Pinpoint the cell where the given text exists, returning its (x, y) midpoint coordinate. 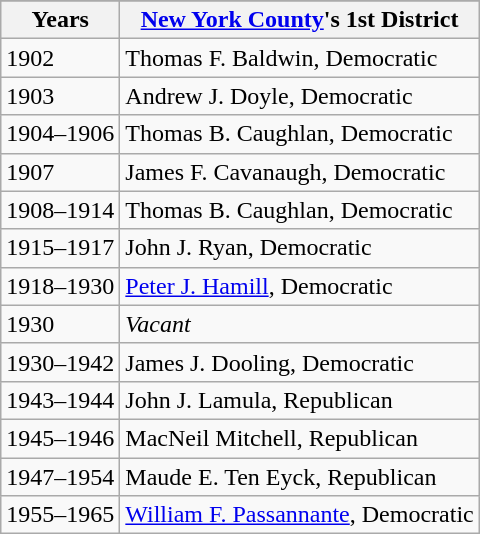
1930 (60, 324)
1904–1906 (60, 134)
1945–1946 (60, 438)
Thomas F. Baldwin, Democratic (300, 58)
1908–1914 (60, 210)
1907 (60, 172)
Vacant (300, 324)
William F. Passannante, Democratic (300, 515)
Andrew J. Doyle, Democratic (300, 96)
1930–1942 (60, 362)
1902 (60, 58)
Peter J. Hamill, Democratic (300, 286)
Years (60, 20)
1903 (60, 96)
James F. Cavanaugh, Democratic (300, 172)
Maude E. Ten Eyck, Republican (300, 477)
1947–1954 (60, 477)
1943–1944 (60, 400)
1918–1930 (60, 286)
James J. Dooling, Democratic (300, 362)
1915–1917 (60, 248)
New York County's 1st District (300, 20)
John J. Lamula, Republican (300, 400)
1955–1965 (60, 515)
MacNeil Mitchell, Republican (300, 438)
John J. Ryan, Democratic (300, 248)
